Provide the (x, y) coordinate of the cell's center where the given text is located.  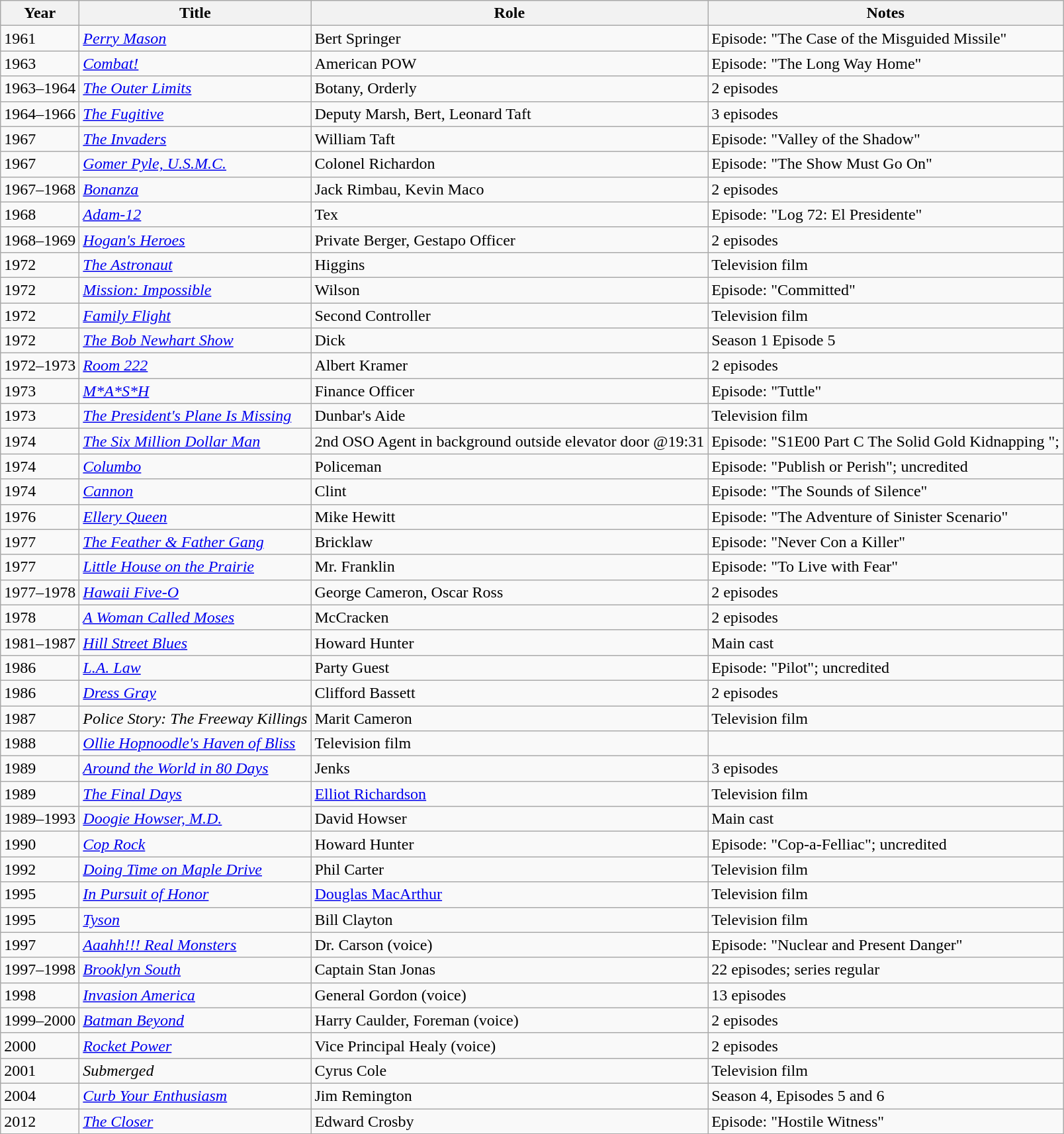
Party Guest (510, 668)
The Bob Newhart Show (195, 341)
Around the World in 80 Days (195, 769)
Submerged (195, 1070)
The Six Million Dollar Man (195, 441)
Doing Time on Maple Drive (195, 869)
Tex (510, 214)
Mission: Impossible (195, 290)
M*A*S*H (195, 391)
The Fugitive (195, 114)
Captain Stan Jonas (510, 970)
Episode: "The Sounds of Silence" (885, 492)
2001 (40, 1070)
The President's Plane Is Missing (195, 416)
Episode: "Log 72: El Presidente" (885, 214)
Perry Mason (195, 38)
Hill Street Blues (195, 642)
Cyrus Cole (510, 1070)
1997 (40, 945)
13 episodes (885, 995)
Policeman (510, 466)
2012 (40, 1121)
Adam-12 (195, 214)
Bonanza (195, 189)
Episode: "To Live with Fear" (885, 567)
1990 (40, 844)
1963 (40, 64)
1978 (40, 617)
L.A. Law (195, 668)
Family Flight (195, 316)
Combat! (195, 64)
1988 (40, 744)
Brooklyn South (195, 970)
Phil Carter (510, 869)
Elliot Richardson (510, 794)
A Woman Called Moses (195, 617)
Gomer Pyle, U.S.M.C. (195, 164)
Year (40, 13)
Wilson (510, 290)
Jack Rimbau, Kevin Maco (510, 189)
Cannon (195, 492)
Jim Remington (510, 1096)
The Invaders (195, 139)
Episode: "Cop-a-Felliac"; uncredited (885, 844)
Episode: "Nuclear and Present Danger" (885, 945)
In Pursuit of Honor (195, 894)
1968–1969 (40, 240)
1963–1964 (40, 89)
Finance Officer (510, 391)
Episode: "Hostile Witness" (885, 1121)
Mr. Franklin (510, 567)
Episode: "S1E00 Part C The Solid Gold Kidnapping "; (885, 441)
Rocket Power (195, 1045)
Episode: "The Show Must Go On" (885, 164)
Curb Your Enthusiasm (195, 1096)
Botany, Orderly (510, 89)
2004 (40, 1096)
Dr. Carson (voice) (510, 945)
Clifford Bassett (510, 693)
Season 1 Episode 5 (885, 341)
1987 (40, 718)
Hogan's Heroes (195, 240)
Private Berger, Gestapo Officer (510, 240)
Episode: "Publish or Perish"; uncredited (885, 466)
Role (510, 13)
Deputy Marsh, Bert, Leonard Taft (510, 114)
Police Story: The Freeway Killings (195, 718)
The Feather & Father Gang (195, 542)
Tyson (195, 920)
Clint (510, 492)
Invasion America (195, 995)
The Closer (195, 1121)
Higgins (510, 265)
Colonel Richardon (510, 164)
Episode: "Tuttle" (885, 391)
Doogie Howser, M.D. (195, 819)
1998 (40, 995)
Columbo (195, 466)
Ollie Hopnoodle's Haven of Bliss (195, 744)
1967–1968 (40, 189)
George Cameron, Oscar Ross (510, 592)
Second Controller (510, 316)
Edward Crosby (510, 1121)
Episode: "The Case of the Misguided Missile" (885, 38)
Bill Clayton (510, 920)
1968 (40, 214)
Marit Cameron (510, 718)
1989–1993 (40, 819)
Batman Beyond (195, 1020)
Douglas MacArthur (510, 894)
Hawaii Five-O (195, 592)
1981–1987 (40, 642)
Harry Caulder, Foreman (voice) (510, 1020)
Aaahh!!! Real Monsters (195, 945)
Dress Gray (195, 693)
Notes (885, 13)
Episode: "Valley of the Shadow" (885, 139)
William Taft (510, 139)
Albert Kramer (510, 366)
1976 (40, 517)
1977–1978 (40, 592)
Episode: "Pilot"; uncredited (885, 668)
Little House on the Prairie (195, 567)
1992 (40, 869)
McCracken (510, 617)
Dunbar's Aide (510, 416)
Dick (510, 341)
General Gordon (voice) (510, 995)
American POW (510, 64)
1961 (40, 38)
22 episodes; series regular (885, 970)
1997–1998 (40, 970)
Vice Principal Healy (voice) (510, 1045)
1972–1973 (40, 366)
Episode: "The Long Way Home" (885, 64)
Title (195, 13)
Episode: "Never Con a Killer" (885, 542)
Mike Hewitt (510, 517)
Episode: "The Adventure of Sinister Scenario" (885, 517)
2000 (40, 1045)
The Astronaut (195, 265)
David Howser (510, 819)
Episode: "Committed" (885, 290)
Bert Springer (510, 38)
1964–1966 (40, 114)
Season 4, Episodes 5 and 6 (885, 1096)
Room 222 (195, 366)
Cop Rock (195, 844)
Bricklaw (510, 542)
1999–2000 (40, 1020)
The Outer Limits (195, 89)
2nd OSO Agent in background outside elevator door @19:31 (510, 441)
The Final Days (195, 794)
Jenks (510, 769)
Ellery Queen (195, 517)
